Detect which cell encompasses the target text, then output its [X, Y] center coordinate. 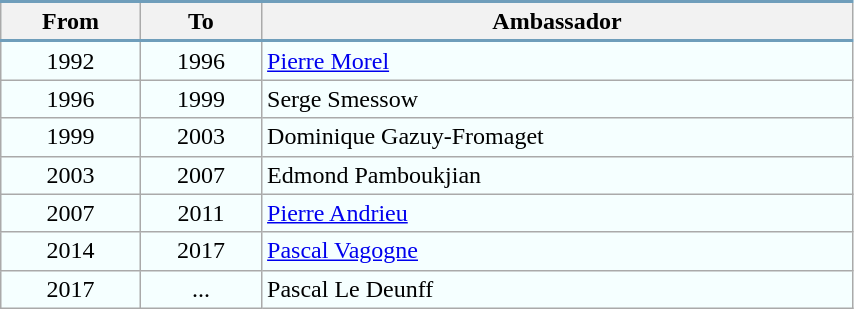
Pascal Le Deunff [558, 289]
Serge Smessow [558, 99]
Pascal Vagogne [558, 251]
... [200, 289]
1992 [71, 60]
Pierre Andrieu [558, 213]
Pierre Morel [558, 60]
Edmond Pamboukjian [558, 175]
To [200, 22]
Ambassador [558, 22]
2014 [71, 251]
Dominique Gazuy-Fromaget [558, 137]
From [71, 22]
2011 [200, 213]
